Provide the (x, y) coordinate of the cell's center where the given text is located.  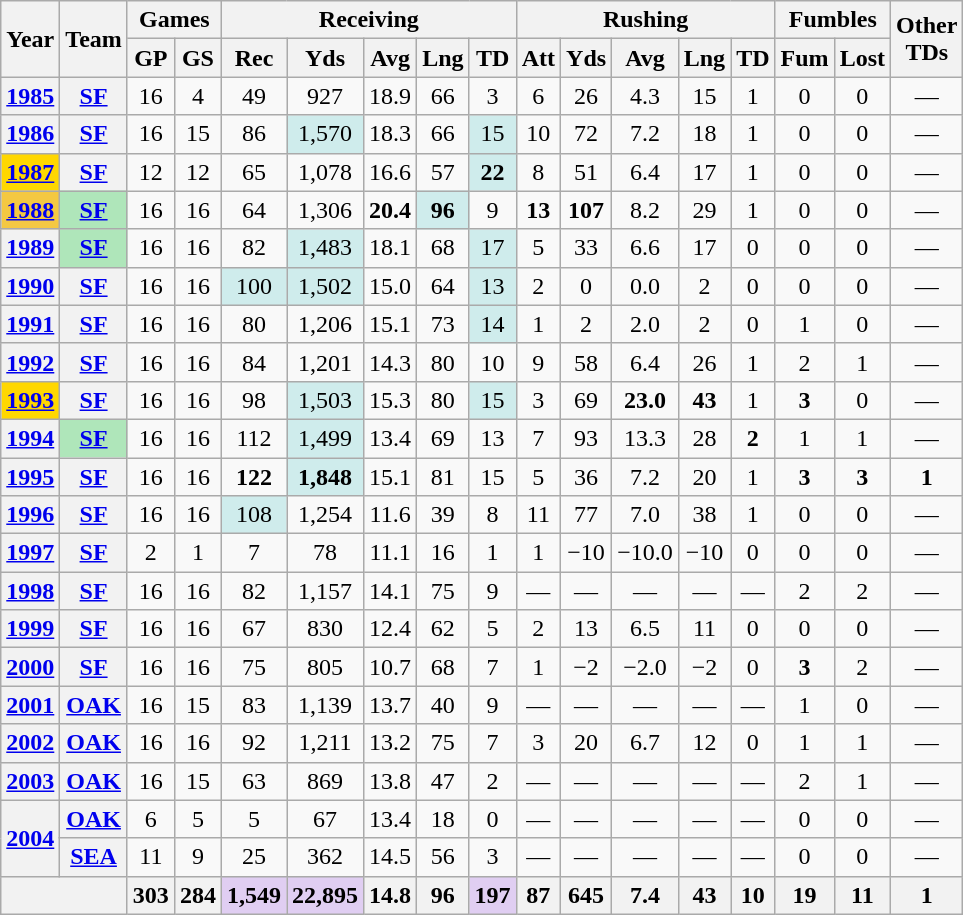
1,570 (326, 134)
4.3 (646, 96)
108 (254, 515)
SEA (94, 857)
Rushing (646, 20)
1,254 (326, 515)
2000 (30, 667)
65 (254, 172)
14 (492, 324)
Lost (862, 58)
57 (443, 172)
6.5 (646, 629)
100 (254, 286)
33 (586, 248)
49 (254, 96)
1993 (30, 400)
122 (254, 477)
1990 (30, 286)
1989 (30, 248)
7.0 (646, 515)
15.3 (390, 400)
2003 (30, 781)
1997 (30, 553)
83 (254, 705)
11.1 (390, 553)
1994 (30, 438)
OtherTDs (927, 39)
284 (198, 895)
40 (443, 705)
6.6 (646, 248)
1,139 (326, 705)
22,895 (326, 895)
2.0 (646, 324)
GP (150, 58)
Games (174, 20)
28 (704, 438)
22 (492, 172)
29 (704, 210)
1,206 (326, 324)
0.0 (646, 286)
1988 (30, 210)
77 (586, 515)
39 (443, 515)
1,502 (326, 286)
1,078 (326, 172)
2002 (30, 743)
1,848 (326, 477)
1987 (30, 172)
72 (586, 134)
93 (586, 438)
1,201 (326, 362)
81 (443, 477)
38 (704, 515)
107 (586, 210)
2001 (30, 705)
63 (254, 781)
7.4 (646, 895)
51 (586, 172)
18.3 (390, 134)
362 (326, 857)
1,549 (254, 895)
1996 (30, 515)
GS (198, 58)
Fumbles (832, 20)
62 (443, 629)
1999 (30, 629)
11.6 (390, 515)
16.6 (390, 172)
1992 (30, 362)
14.5 (390, 857)
1,483 (326, 248)
8.2 (646, 210)
1,306 (326, 210)
92 (254, 743)
927 (326, 96)
2004 (30, 838)
58 (586, 362)
830 (326, 629)
Team (94, 39)
1,503 (326, 400)
18.9 (390, 96)
12.4 (390, 629)
19 (804, 895)
869 (326, 781)
1991 (30, 324)
Year (30, 39)
1995 (30, 477)
1,157 (326, 591)
15.0 (390, 286)
645 (586, 895)
36 (586, 477)
6.7 (646, 743)
1998 (30, 591)
805 (326, 667)
4 (198, 96)
1986 (30, 134)
Receiving (368, 20)
87 (538, 895)
14.1 (390, 591)
10.7 (390, 667)
56 (443, 857)
112 (254, 438)
47 (443, 781)
13.7 (390, 705)
84 (254, 362)
86 (254, 134)
13.3 (646, 438)
1,211 (326, 743)
13.8 (390, 781)
98 (254, 400)
25 (254, 857)
Fum (804, 58)
197 (492, 895)
14.8 (390, 895)
20.4 (390, 210)
303 (150, 895)
Rec (254, 58)
−2.0 (646, 667)
73 (443, 324)
Att (538, 58)
14.3 (390, 362)
1985 (30, 96)
23.0 (646, 400)
1,499 (326, 438)
13.2 (390, 743)
−10.0 (646, 553)
18.1 (390, 248)
78 (326, 553)
